Search for the cell housing the specified text and yield its [X, Y] center coordinate. 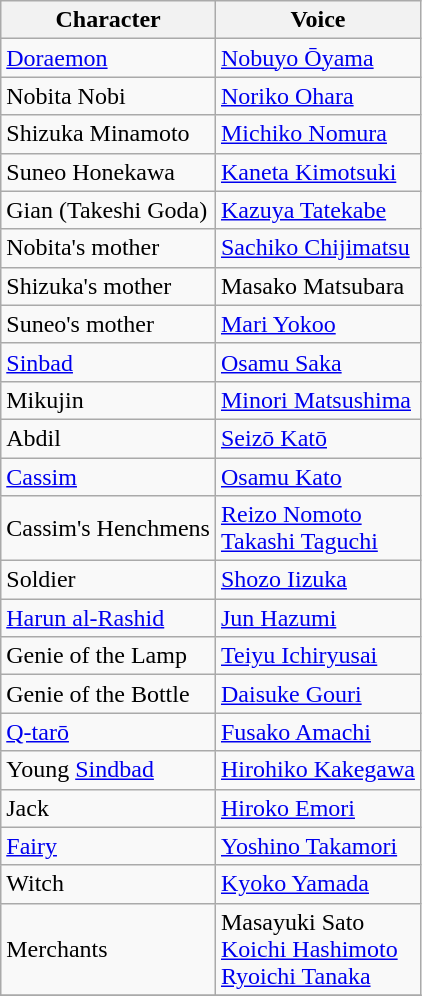
Merchants [108, 949]
Cassim's Henchmens [108, 528]
Nobuyo Ōyama [318, 58]
Jun Hazumi [318, 618]
Yoshino Takamori [318, 846]
Fairy [108, 846]
Hiroko Emori [318, 808]
Young Sindbad [108, 770]
Teiyu Ichiryusai [318, 656]
Kazuya Tatekabe [318, 210]
Q-tarō [108, 732]
Minori Matsushima [318, 400]
Abdil [108, 438]
Witch [108, 884]
Hirohiko Kakegawa [318, 770]
Jack [108, 808]
Genie of the Lamp [108, 656]
Gian (Takeshi Goda) [108, 210]
Osamu Saka [318, 362]
Nobita's mother [108, 248]
Masako Matsubara [318, 286]
Mari Yokoo [318, 324]
Masayuki SatoKoichi HashimotoRyoichi Tanaka [318, 949]
Fusako Amachi [318, 732]
Cassim [108, 477]
Daisuke Gouri [318, 694]
Mikujin [108, 400]
Noriko Ohara [318, 96]
Shizuka Minamoto [108, 134]
Sachiko Chijimatsu [318, 248]
Osamu Kato [318, 477]
Kyoko Yamada [318, 884]
Character [108, 20]
Voice [318, 20]
Nobita Nobi [108, 96]
Seizō Katō [318, 438]
Doraemon [108, 58]
Harun al-Rashid [108, 618]
Shozo Iizuka [318, 580]
Sinbad [108, 362]
Suneo Honekawa [108, 172]
Genie of the Bottle [108, 694]
Reizo NomotoTakashi Taguchi [318, 528]
Kaneta Kimotsuki [318, 172]
Suneo's mother [108, 324]
Soldier [108, 580]
Shizuka's mother [108, 286]
Michiko Nomura [318, 134]
